Return the [x, y] coordinate for the center point of the cell that contains the specified text.  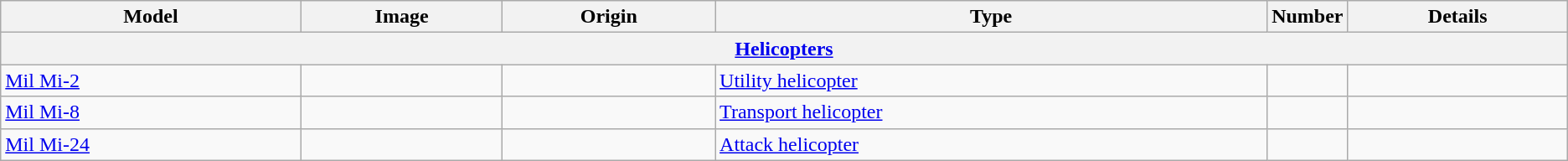
Mil Mi-8 [151, 112]
Attack helicopter [992, 144]
Utility helicopter [992, 80]
Model [151, 17]
Helicopters [784, 49]
Transport helicopter [992, 112]
Mil Mi-2 [151, 80]
Number [1308, 17]
Origin [609, 17]
Mil Mi-24 [151, 144]
Details [1457, 17]
Image [402, 17]
Type [992, 17]
